Identify which cell holds the provided text, then report its (x, y) central coordinate. 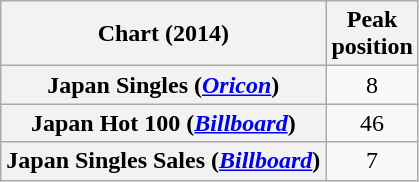
Peakposition (372, 34)
7 (372, 161)
46 (372, 123)
Japan Singles (Oricon) (164, 85)
Japan Singles Sales (Billboard) (164, 161)
Chart (2014) (164, 34)
8 (372, 85)
Japan Hot 100 (Billboard) (164, 123)
